Search for the cell housing the specified text and yield its (X, Y) center coordinate. 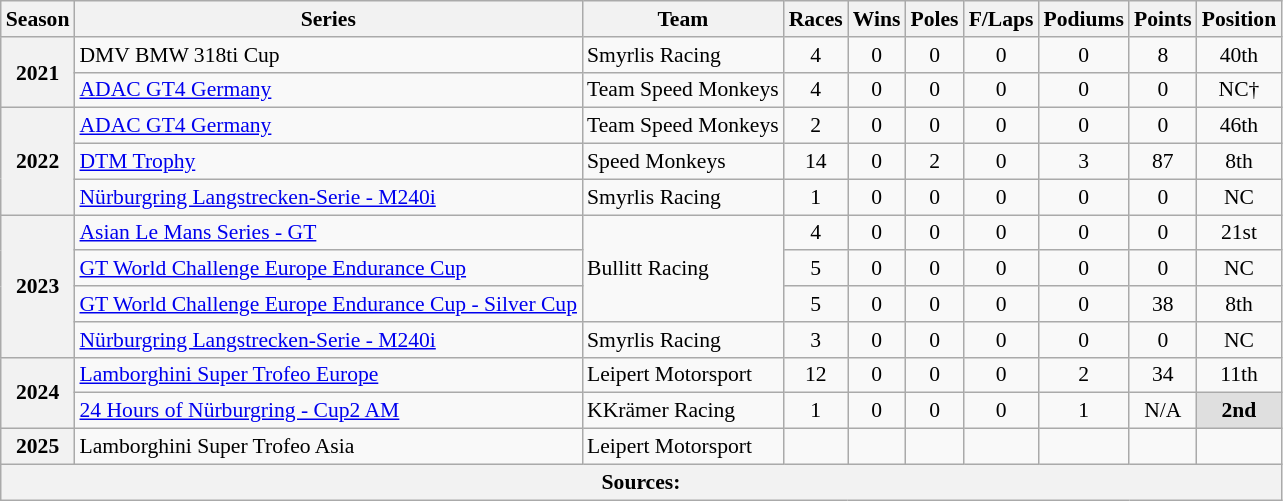
Team (683, 19)
11th (1239, 375)
Lamborghini Super Trofeo Europe (328, 375)
2022 (38, 162)
2024 (38, 392)
GT World Challenge Europe Endurance Cup (328, 269)
12 (816, 375)
38 (1163, 304)
Sources: (641, 482)
NC† (1239, 90)
Series (328, 19)
Bullitt Racing (683, 268)
GT World Challenge Europe Endurance Cup - Silver Cup (328, 304)
8 (1163, 55)
24 Hours of Nürburgring - Cup2 AM (328, 411)
F/Laps (1002, 19)
Asian Le Mans Series - GT (328, 233)
46th (1239, 126)
34 (1163, 375)
N/A (1163, 411)
DMV BMW 318ti Cup (328, 55)
KKrämer Racing (683, 411)
14 (816, 162)
87 (1163, 162)
2025 (38, 447)
Wins (877, 19)
21st (1239, 233)
Lamborghini Super Trofeo Asia (328, 447)
Speed Monkeys (683, 162)
2023 (38, 286)
Points (1163, 19)
Podiums (1084, 19)
Races (816, 19)
2021 (38, 72)
2nd (1239, 411)
Season (38, 19)
Poles (934, 19)
Position (1239, 19)
DTM Trophy (328, 162)
40th (1239, 55)
